Identify which cell holds the provided text, then report its (x, y) central coordinate. 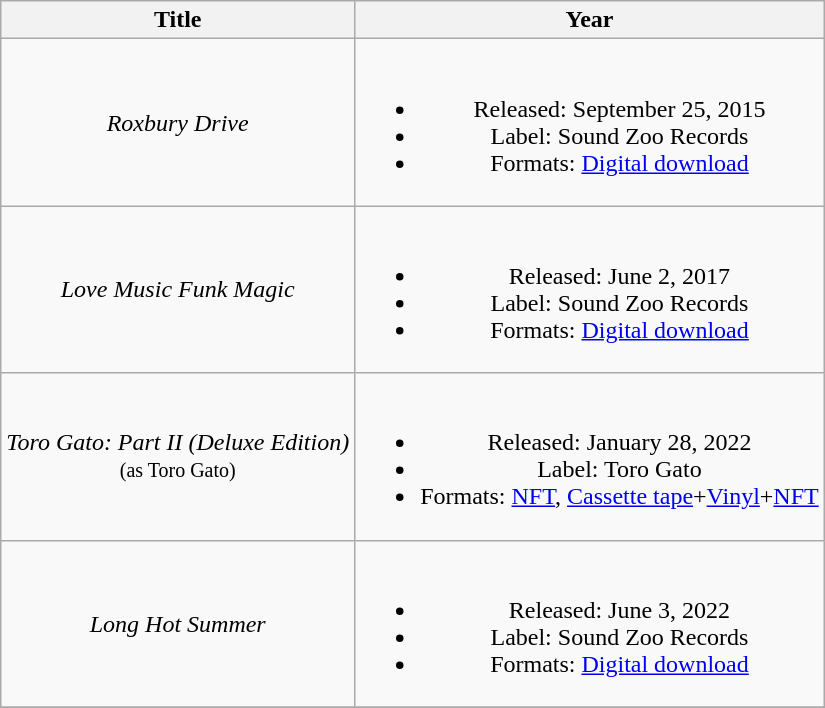
Love Music Funk Magic (178, 290)
Year (590, 20)
Title (178, 20)
Released: September 25, 2015Label: Sound Zoo RecordsFormats: Digital download (590, 122)
Released: January 28, 2022Label: Toro GatoFormats: NFT, Cassette tape+Vinyl+NFT (590, 456)
Toro Gato: Part II (Deluxe Edition) (as Toro Gato) (178, 456)
Long Hot Summer (178, 624)
Roxbury Drive (178, 122)
Released: June 2, 2017Label: Sound Zoo RecordsFormats: Digital download (590, 290)
Released: June 3, 2022Label: Sound Zoo RecordsFormats: Digital download (590, 624)
